Provide the [x, y] coordinate of the cell's center where the given text is located.  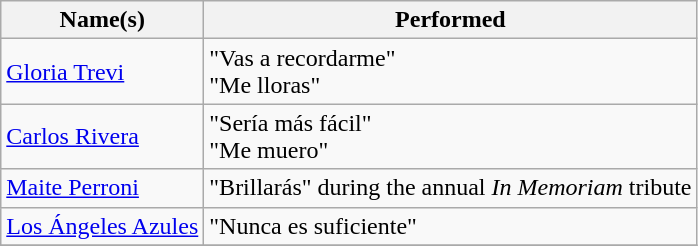
Maite Perroni [102, 188]
Los Ángeles Azules [102, 226]
"Nunca es suficiente" [450, 226]
Performed [450, 20]
"Sería más fácil""Me muero" [450, 136]
Gloria Trevi [102, 72]
"Vas a recordarme""Me lloras" [450, 72]
Name(s) [102, 20]
"Brillarás" during the annual In Memoriam tribute [450, 188]
Carlos Rivera [102, 136]
